Output the (X, Y) coordinate of the center of the cell containing the given text.  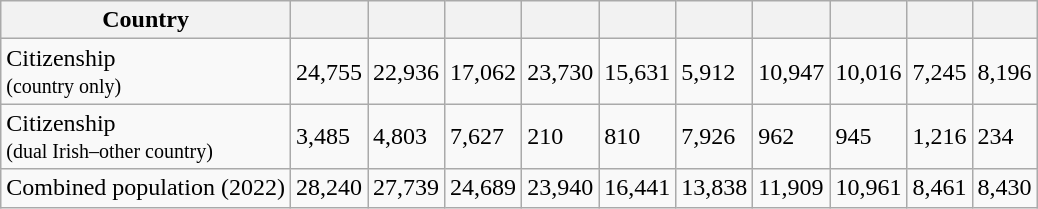
Country (146, 20)
27,739 (406, 188)
23,940 (560, 188)
11,909 (792, 188)
7,245 (940, 72)
10,947 (792, 72)
23,730 (560, 72)
15,631 (638, 72)
8,196 (1004, 72)
13,838 (714, 188)
Combined population (2022) (146, 188)
22,936 (406, 72)
210 (560, 136)
962 (792, 136)
Citizenship (country only) (146, 72)
1,216 (940, 136)
8,461 (940, 188)
810 (638, 136)
3,485 (328, 136)
7,627 (484, 136)
5,912 (714, 72)
10,961 (868, 188)
10,016 (868, 72)
17,062 (484, 72)
8,430 (1004, 188)
4,803 (406, 136)
16,441 (638, 188)
Citizenship (dual Irish–other country) (146, 136)
24,755 (328, 72)
234 (1004, 136)
7,926 (714, 136)
24,689 (484, 188)
945 (868, 136)
28,240 (328, 188)
